Provide the [x, y] coordinate of the cell's center where the given text is located.  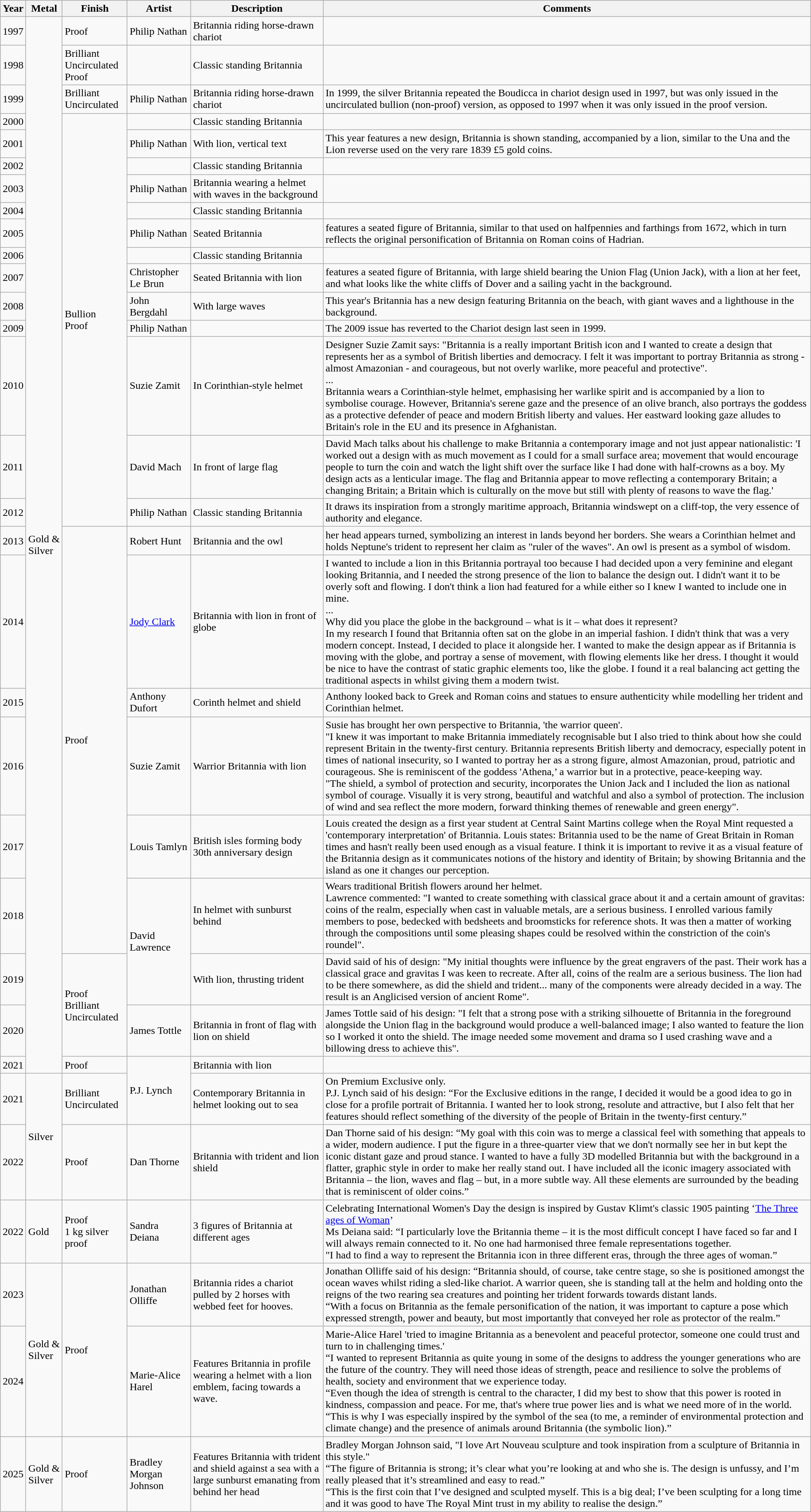
BullionProof [95, 320]
2007 [13, 277]
1999 [13, 99]
2009 [13, 329]
2019 [13, 979]
Comments [567, 9]
Britannia in front of flag with lion on shield [257, 1031]
Sandra Deiana [159, 1232]
2024 [13, 1382]
With lion, thrusting trident [257, 979]
2017 [13, 847]
British isles forming body30th anniversary design [257, 847]
Seated Britannia [257, 233]
It draws its inspiration from a strongly maritime approach, Britannia windswept on a cliff-top, the very essence of authority and elegance. [567, 512]
2016 [13, 766]
1997 [13, 31]
With lion, vertical text [257, 144]
Gold [44, 1232]
2020 [13, 1031]
2004 [13, 211]
Dan Thorne [159, 1162]
Finish [95, 9]
Britannia rides a chariot pulled by 2 horses with webbed feet for hooves. [257, 1295]
In front of large flag [257, 467]
2012 [13, 512]
Seated Britannia with lion [257, 277]
Brilliant UncirculatedProof [95, 65]
2003 [13, 188]
Corinth helmet and shield [257, 702]
Description [257, 9]
3 figures of Britannia at different ages [257, 1232]
Britannia with lion [257, 1065]
In Corinthian-style helmet [257, 386]
ProofBrilliant Uncirculated [95, 1005]
Britannia with trident and lion shield [257, 1162]
David Lawrence [159, 942]
Christopher Le Brun [159, 277]
1998 [13, 65]
Contemporary Britannia in helmet looking out to sea [257, 1098]
Warrior Britannia with lion [257, 766]
Metal [44, 9]
Anthony looked back to Greek and Roman coins and statues to ensure authenticity while modelling her trident and Corinthian helmet. [567, 702]
David Mach [159, 467]
Year [13, 9]
2023 [13, 1295]
Artist [159, 9]
2011 [13, 467]
Proof1 kg silver proof [95, 1232]
Features Britannia with trident and shield against a sea with a large sunburst emanating from behind her head [257, 1474]
Anthony Dufort [159, 702]
Britannia and the owl [257, 541]
2015 [13, 702]
P.J. Lynch [159, 1091]
Bradley Morgan Johnson [159, 1474]
2018 [13, 916]
Features Britannia in profile wearing a helmet with a lion emblem, facing towards a wave. [257, 1382]
Louis Tamlyn [159, 847]
Britannia with lion in front of globe [257, 622]
James Tottle [159, 1031]
Silver [44, 1136]
Jonathan Olliffe [159, 1295]
2014 [13, 622]
2025 [13, 1474]
Marie-Alice Harel [159, 1382]
2005 [13, 233]
With large waves [257, 306]
2002 [13, 166]
Jody Clark [159, 622]
2008 [13, 306]
2000 [13, 121]
2013 [13, 541]
This year's Britannia has a new design featuring Britannia on the beach, with giant waves and a lighthouse in the background. [567, 306]
Britannia wearing a helmet with waves in the background [257, 188]
Robert Hunt [159, 541]
2006 [13, 255]
In helmet with sunburst behind [257, 916]
2010 [13, 386]
2001 [13, 144]
The 2009 issue has reverted to the Chariot design last seen in 1999. [567, 329]
John Bergdahl [159, 306]
